Determine the [x, y] coordinate at the center of the cell enclosing the given text.  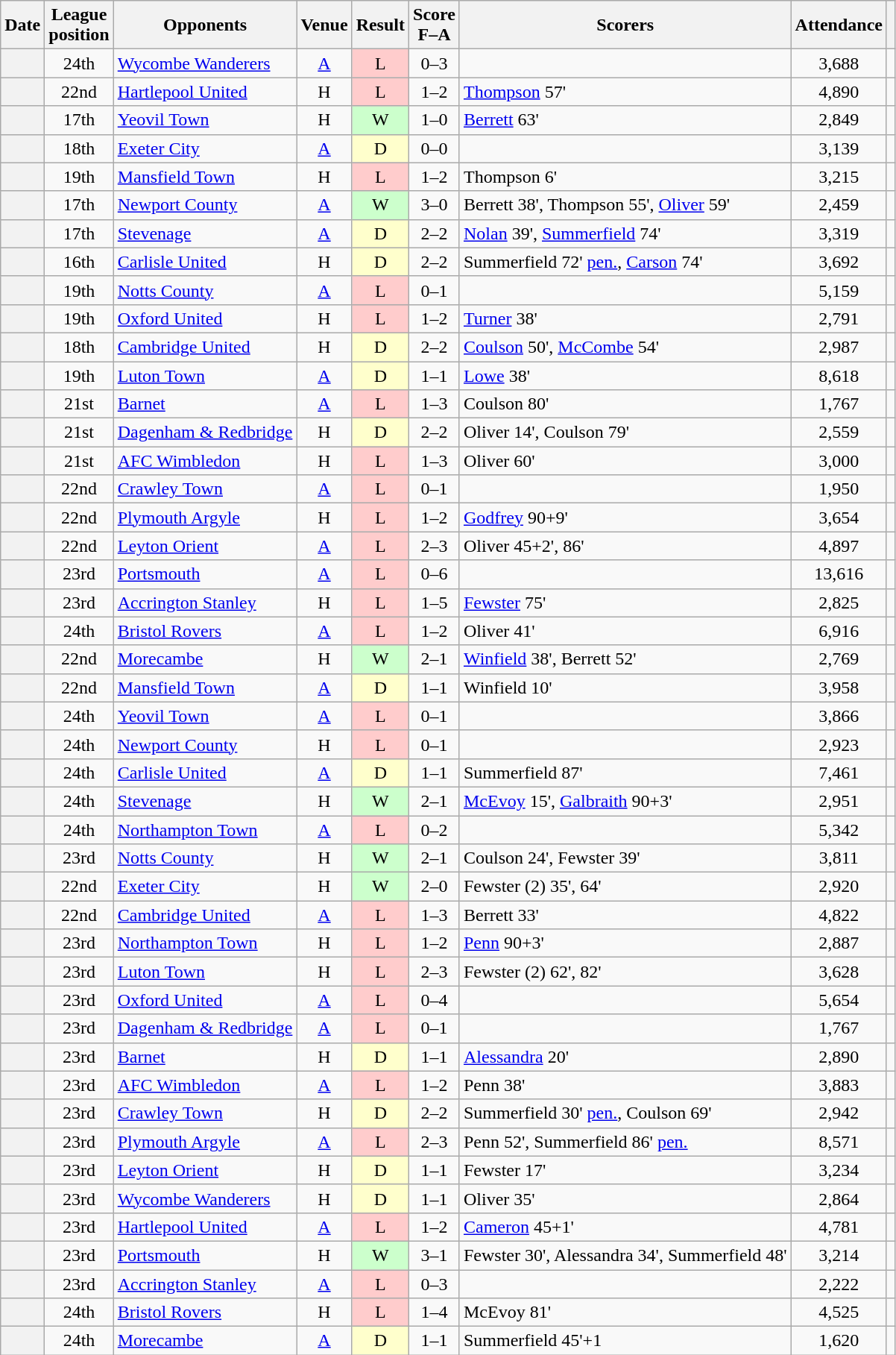
Summerfield 30' pen., Coulson 69' [625, 1113]
Lowe 38' [625, 375]
3,319 [839, 233]
Berrett 63' [625, 120]
McEvoy 81' [625, 1312]
Result [380, 25]
2,459 [839, 205]
8,571 [839, 1142]
Leagueposition [79, 25]
Thompson 57' [625, 92]
Summerfield 87' [625, 773]
3,654 [839, 518]
Coulson 24', Fewster 39' [625, 858]
3,958 [839, 688]
3–1 [435, 1255]
ScoreF–A [435, 25]
Penn 52', Summerfield 86' pen. [625, 1142]
2,825 [839, 603]
6,916 [839, 631]
Godfrey 90+9' [625, 518]
4,890 [839, 92]
Attendance [839, 25]
1–5 [435, 603]
2,559 [839, 433]
3,692 [839, 262]
Berrett 38', Thompson 55', Oliver 59' [625, 205]
3,866 [839, 716]
2,887 [839, 943]
2,222 [839, 1283]
3,883 [839, 1085]
2,920 [839, 887]
Summerfield 45'+1 [625, 1341]
2,864 [839, 1198]
Fewster 75' [625, 603]
3,000 [839, 461]
4,822 [839, 915]
Cameron 45+1' [625, 1227]
3,628 [839, 972]
Fewster 17' [625, 1170]
Thompson 6' [625, 177]
Penn 90+3' [625, 943]
Nolan 39', Summerfield 74' [625, 233]
Winfield 10' [625, 688]
5,654 [839, 1000]
3,139 [839, 148]
Summerfield 72' pen., Carson 74' [625, 262]
Alessandra 20' [625, 1057]
Berrett 33' [625, 915]
Fewster 30', Alessandra 34', Summerfield 48' [625, 1255]
2,923 [839, 744]
Opponents [205, 25]
Oliver 60' [625, 461]
0–4 [435, 1000]
1–0 [435, 120]
1,620 [839, 1341]
5,159 [839, 290]
Winfield 38', Berrett 52' [625, 659]
3–0 [435, 205]
1,950 [839, 489]
4,897 [839, 546]
13,616 [839, 574]
2,849 [839, 120]
McEvoy 15', Galbraith 90+3' [625, 801]
3,688 [839, 63]
16th [79, 262]
3,214 [839, 1255]
Fewster (2) 62', 82' [625, 972]
2,987 [839, 347]
3,234 [839, 1170]
0–0 [435, 148]
Oliver 35' [625, 1198]
2,890 [839, 1057]
4,781 [839, 1227]
0–2 [435, 830]
2,791 [839, 318]
Oliver 41' [625, 631]
Oliver 45+2', 86' [625, 546]
Coulson 50', McCombe 54' [625, 347]
0–6 [435, 574]
7,461 [839, 773]
5,342 [839, 830]
3,215 [839, 177]
Date [22, 25]
Venue [324, 25]
Oliver 14', Coulson 79' [625, 433]
4,525 [839, 1312]
2,769 [839, 659]
Coulson 80' [625, 404]
2–0 [435, 887]
2,942 [839, 1113]
Scorers [625, 25]
Penn 38' [625, 1085]
3,811 [839, 858]
Turner 38' [625, 318]
8,618 [839, 375]
Fewster (2) 35', 64' [625, 887]
2,951 [839, 801]
1–4 [435, 1312]
